Return (X, Y) of the center of cell containing provided text 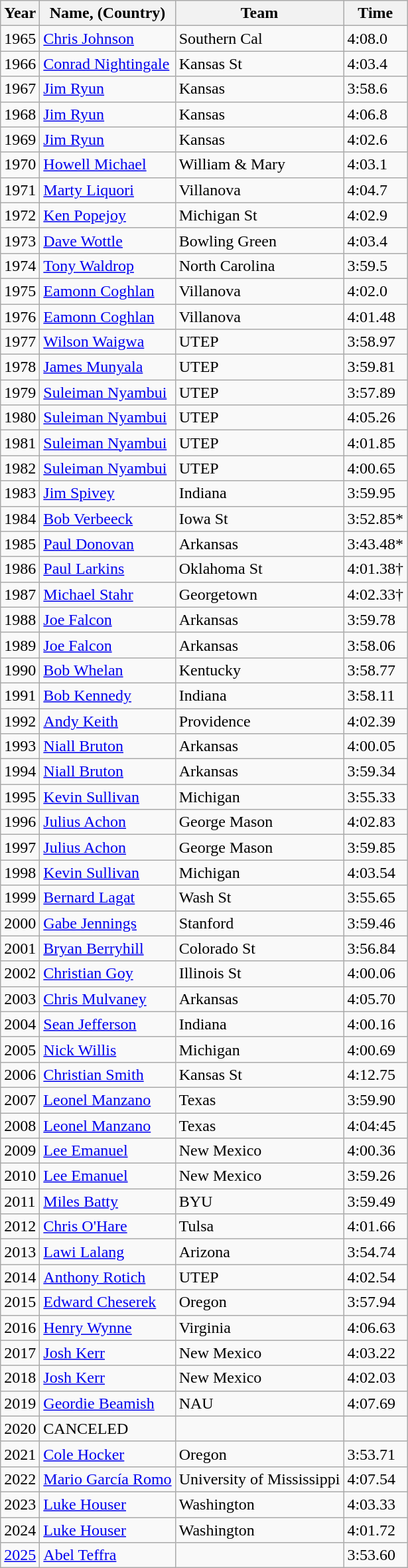
2016 (20, 1328)
4:00.05 (375, 746)
3:58.06 (375, 645)
Team (259, 13)
3:58.77 (375, 670)
Bob Whelan (107, 670)
Ken Popejoy (107, 215)
3:53.60 (375, 1555)
4:03.1 (375, 165)
2025 (20, 1555)
Illinois St (259, 974)
Stanford (259, 923)
Edward Cheserek (107, 1302)
2019 (20, 1403)
4:08.0 (375, 39)
Paul Larkins (107, 569)
2013 (20, 1252)
3:59.26 (375, 1176)
Bernard Lagat (107, 898)
Miles Batty (107, 1201)
2004 (20, 1024)
NAU (259, 1403)
Jim Spivey (107, 493)
4:05.70 (375, 999)
1975 (20, 291)
Year (20, 13)
3:59.85 (375, 847)
3:59.95 (375, 493)
James Munyala (107, 367)
3:59.81 (375, 367)
1984 (20, 519)
4:01.85 (375, 443)
2002 (20, 974)
2009 (20, 1151)
1981 (20, 443)
1982 (20, 468)
4:02.54 (375, 1277)
3:57.89 (375, 392)
CANCELED (107, 1429)
1995 (20, 797)
Lawi Lalang (107, 1252)
4:02.83 (375, 822)
1991 (20, 695)
3:59.78 (375, 620)
4:07.54 (375, 1479)
4:05.26 (375, 418)
Abel Teffra (107, 1555)
4:01.38† (375, 569)
4:12.75 (375, 1075)
4:07.69 (375, 1403)
4:01.48 (375, 317)
3:53.71 (375, 1454)
1985 (20, 544)
1970 (20, 165)
Virginia (259, 1328)
Arizona (259, 1252)
William & Mary (259, 165)
4:02.9 (375, 215)
1988 (20, 620)
Geordie Beamish (107, 1403)
1969 (20, 139)
1999 (20, 898)
Southern Cal (259, 39)
1986 (20, 569)
1974 (20, 266)
4:04:45 (375, 1126)
2001 (20, 948)
4:02.0 (375, 291)
University of Mississippi (259, 1479)
3:58.6 (375, 89)
1994 (20, 772)
1972 (20, 215)
Anthony Rotich (107, 1277)
3:59.49 (375, 1201)
4:03.33 (375, 1504)
Kentucky (259, 670)
Chris Johnson (107, 39)
2000 (20, 923)
4:06.8 (375, 114)
Cole Hocker (107, 1454)
3:57.94 (375, 1302)
Nick Willis (107, 1049)
3:43.48* (375, 544)
4:02.33† (375, 594)
4:03.22 (375, 1353)
Name, (Country) (107, 13)
2005 (20, 1049)
Howell Michael (107, 165)
1989 (20, 645)
Andy Keith (107, 721)
Mario García Romo (107, 1479)
1990 (20, 670)
Christian Smith (107, 1075)
1979 (20, 392)
Gabe Jennings (107, 923)
Paul Donovan (107, 544)
1983 (20, 493)
Bob Kennedy (107, 695)
3:56.84 (375, 948)
3:59.46 (375, 923)
2023 (20, 1504)
4:00.16 (375, 1024)
1980 (20, 418)
1968 (20, 114)
2012 (20, 1227)
Tulsa (259, 1227)
2010 (20, 1176)
4:00.69 (375, 1049)
Henry Wynne (107, 1328)
Colorado St (259, 948)
Chris O'Hare (107, 1227)
1967 (20, 89)
3:55.33 (375, 797)
1998 (20, 873)
3:52.85* (375, 519)
Marty Liquori (107, 190)
2007 (20, 1100)
3:54.74 (375, 1252)
1966 (20, 64)
1993 (20, 746)
Bryan Berryhill (107, 948)
1996 (20, 822)
1977 (20, 342)
4:02.6 (375, 139)
1987 (20, 594)
3:58.97 (375, 342)
Conrad Nightingale (107, 64)
2003 (20, 999)
BYU (259, 1201)
Michigan St (259, 215)
2015 (20, 1302)
4:00.06 (375, 974)
2024 (20, 1529)
3:59.34 (375, 772)
Michael Stahr (107, 594)
3:58.11 (375, 695)
2014 (20, 1277)
4:03.54 (375, 873)
1973 (20, 240)
2021 (20, 1454)
2020 (20, 1429)
4:06.63 (375, 1328)
Georgetown (259, 594)
2018 (20, 1378)
Wilson Waigwa (107, 342)
2022 (20, 1479)
1965 (20, 39)
North Carolina (259, 266)
3:59.5 (375, 266)
2017 (20, 1353)
4:02.39 (375, 721)
Providence (259, 721)
4:01.66 (375, 1227)
1992 (20, 721)
Sean Jefferson (107, 1024)
2011 (20, 1201)
2008 (20, 1126)
Bowling Green (259, 240)
1997 (20, 847)
1971 (20, 190)
Tony Waldrop (107, 266)
3:59.90 (375, 1100)
Time (375, 13)
4:00.36 (375, 1151)
2006 (20, 1075)
3:55.65 (375, 898)
1978 (20, 367)
4:02.03 (375, 1378)
Iowa St (259, 519)
Christian Goy (107, 974)
Bob Verbeeck (107, 519)
Wash St (259, 898)
Oklahoma St (259, 569)
Chris Mulvaney (107, 999)
1976 (20, 317)
Dave Wottle (107, 240)
4:00.65 (375, 468)
4:01.72 (375, 1529)
4:04.7 (375, 190)
